Search for the cell housing the specified text and yield its [X, Y] center coordinate. 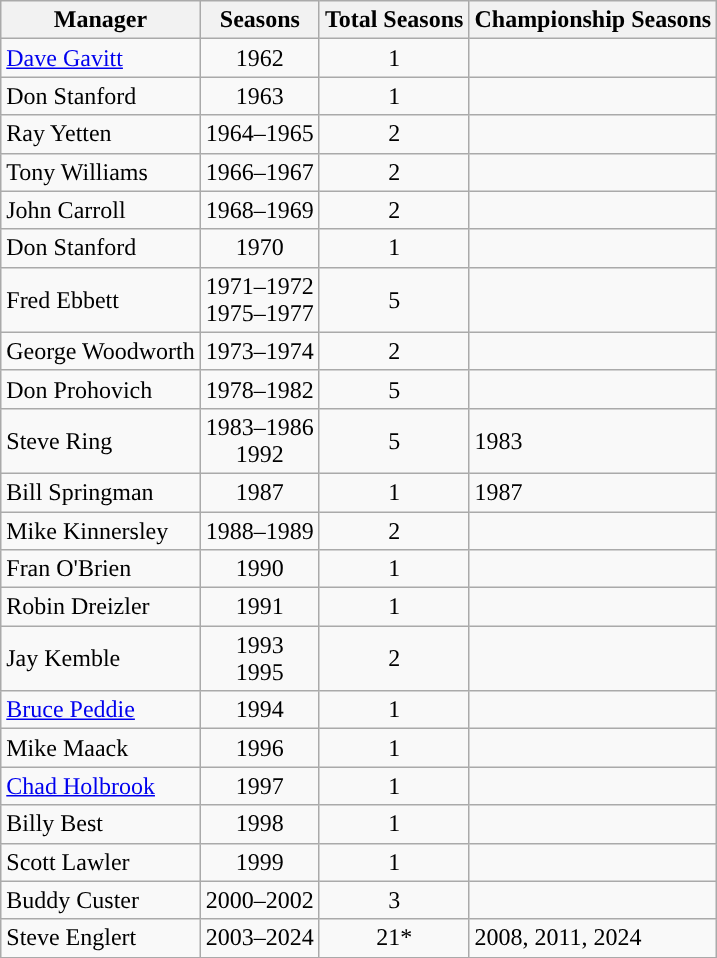
1978–1982 [260, 389]
1983 [593, 440]
1971–19721975–1977 [260, 300]
Dave Gavitt [101, 58]
1968–1969 [260, 210]
Mike Maack [101, 748]
Mike Kinnersley [101, 531]
2000–2002 [260, 900]
1964–1965 [260, 134]
Jay Kemble [101, 658]
Buddy Custer [101, 900]
1966–1967 [260, 172]
1991 [260, 607]
Fran O'Brien [101, 569]
1998 [260, 824]
Bill Springman [101, 492]
1988–1989 [260, 531]
Championship Seasons [593, 20]
21* [394, 938]
Manager [101, 20]
1999 [260, 862]
1973–1974 [260, 351]
Steve Englert [101, 938]
2003–2024 [260, 938]
1996 [260, 748]
1963 [260, 96]
Total Seasons [394, 20]
Steve Ring [101, 440]
1983–19861992 [260, 440]
3 [394, 900]
1962 [260, 58]
Tony Williams [101, 172]
Ray Yetten [101, 134]
Fred Ebbett [101, 300]
1994 [260, 710]
Scott Lawler [101, 862]
1997 [260, 786]
1970 [260, 248]
19931995 [260, 658]
2008, 2011, 2024 [593, 938]
George Woodworth [101, 351]
John Carroll [101, 210]
Billy Best [101, 824]
Bruce Peddie [101, 710]
Robin Dreizler [101, 607]
Don Prohovich [101, 389]
Seasons [260, 20]
1990 [260, 569]
Chad Holbrook [101, 786]
